Pinpoint the cell where the given text exists, returning its (x, y) midpoint coordinate. 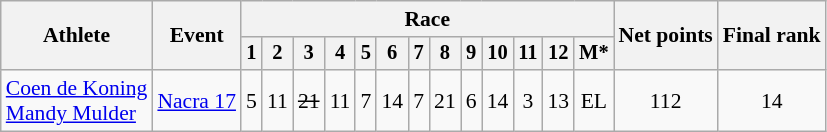
Net points (666, 36)
Final rank (772, 36)
Athlete (77, 36)
8 (445, 54)
12 (558, 54)
4 (340, 54)
13 (558, 100)
EL (594, 100)
Nacra 17 (196, 100)
1 (252, 54)
2 (278, 54)
Race (428, 19)
Event (196, 36)
9 (472, 54)
112 (666, 100)
Coen de KoningMandy Mulder (77, 100)
10 (498, 54)
M* (594, 54)
